Pinpoint the cell where the given text exists, returning its [X, Y] midpoint coordinate. 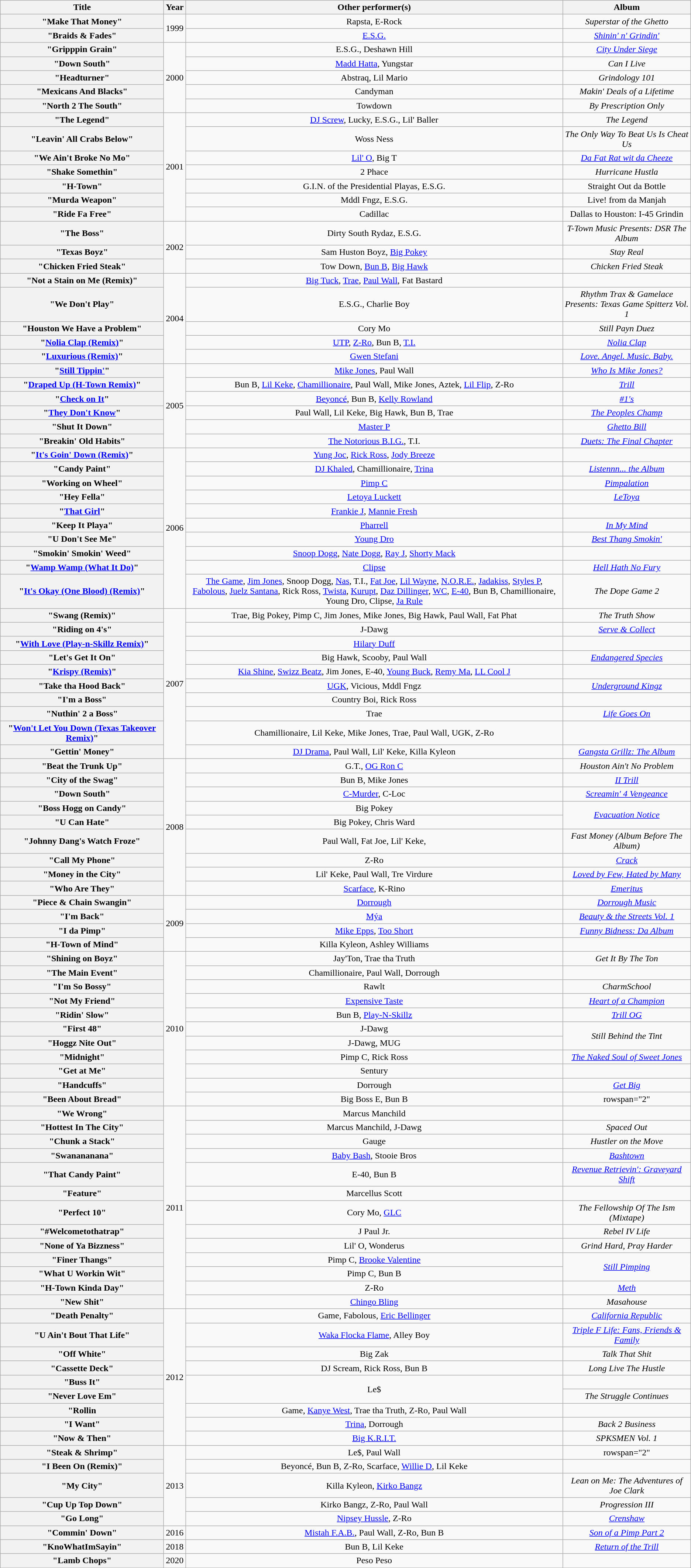
"Steak & Shrimp" [82, 1452]
Funny Bidness: Da Album [627, 930]
"The Boss" [82, 233]
"I Been On (Remix)" [82, 1466]
Best Thang Smokin' [627, 539]
Talk That Shit [627, 1354]
The Truth Show [627, 615]
"Beat the Trunk Up" [82, 766]
Rapsta, E-Rock [374, 21]
"Hottest In The City" [82, 1127]
Kia Shine, Swizz Beatz, Jim Jones, E-40, Young Buck, Remy Ma, LL Cool J [374, 671]
"Braids & Fades" [82, 35]
E.S.G., Charlie Boy [374, 304]
The Only Way To Beat Us Is Cheat Us [627, 139]
Chingo Bling [374, 1302]
In My Mind [627, 525]
"None of Ya Bizzness" [82, 1246]
Evacuation Notice [627, 815]
"Mexicans And Blacks" [82, 92]
Dorrough Music [627, 902]
2 Phace [374, 172]
"Cassette Deck" [82, 1368]
Live! from da Manjah [627, 200]
Le$, Paul Wall [374, 1452]
"We Ain't Broke No Mo" [82, 158]
Rebel IV Life [627, 1232]
"U Ain't Bout That Life" [82, 1335]
"Candy Paint" [82, 469]
Dallas to Houston: I-45 Grindin [627, 214]
Masahouse [627, 1302]
"Not My Friend" [82, 1001]
"Get at Me" [82, 1071]
Rhythm Trax & Gamelace Presents: Texas Game Spitterz Vol. 1 [627, 304]
"Luxurious (Remix)" [82, 356]
Chamillionaire, Paul Wall, Dorrough [374, 973]
Beyoncé, Bun B, Kelly Rowland [374, 398]
"Houston We Have a Problem" [82, 328]
Jay'Ton, Trae tha Truth [374, 959]
DJ Khaled, Chamillionaire, Trina [374, 469]
G.I.N. of the Presidential Playas, E.S.G. [374, 186]
"Hoggz Nite Out" [82, 1043]
"That Candy Paint" [82, 1174]
DJ Screw, Lucky, E.S.G., Lil' Baller [374, 120]
2018 [175, 1547]
Paul Wall, Fat Joe, Lil' Keke, [374, 841]
Hustler on the Move [627, 1141]
"Piece & Chain Swangin" [82, 902]
Snoop Dogg, Nate Dogg, Ray J, Shorty Mack [374, 553]
"Gripppin Grain" [82, 49]
"Make That Money" [82, 21]
"Off White" [82, 1354]
Da Fat Rat wit da Cheeze [627, 158]
"Lamb Chops" [82, 1561]
Underground Kingz [627, 686]
"Shining on Boyz" [82, 959]
Game, Fabolous, Eric Bellinger [374, 1316]
Endangered Species [627, 657]
"Never Love Em" [82, 1396]
Peso Peso [374, 1561]
Progression III [627, 1504]
Superstar of the Ghetto [627, 21]
"U Can Hate" [82, 822]
"The Main Event" [82, 973]
"Money in the City" [82, 874]
"I'm a Boss" [82, 700]
"Shake Somethin" [82, 172]
"It's Goin' Down (Remix)" [82, 455]
Letoya Luckett [374, 497]
Lil' O, Big T [374, 158]
Return of the Trill [627, 1547]
"My City" [82, 1485]
J-Dawg, MUG [374, 1043]
Hell Hath No Fury [627, 567]
Duets: The Final Chapter [627, 441]
"What U Workin Wit" [82, 1274]
2002 [175, 247]
Big Zak [374, 1354]
The Notorious B.I.G., T.I. [374, 441]
Still Payn Duez [627, 328]
Pimp C [374, 483]
"Still Tippin'" [82, 370]
"The Legend" [82, 120]
Can I Live [627, 64]
Long Live The Hustle [627, 1368]
"#Welcometothatrap" [82, 1232]
Baby Bash, Stooie Bros [374, 1156]
"Nolia Clap (Remix)" [82, 342]
"Krispy (Remix)" [82, 671]
Dirty South Rydaz, E.S.G. [374, 233]
#1's [627, 398]
"Draped Up (H-Town Remix)" [82, 384]
"Leavin' All Crabs Below" [82, 139]
Trae [374, 714]
Gangsta Grillz: The Album [627, 752]
"Been About Bread" [82, 1099]
2011 [175, 1208]
2010 [175, 1029]
Life Goes On [627, 714]
Triple F Life: Fans, Friends & Family [627, 1335]
Grind Hard, Pray Harder [627, 1246]
Tow Down, Bun B, Big Hawk [374, 266]
"Let's Get It On" [82, 657]
"U Don't See Me" [82, 539]
2016 [175, 1533]
CharmSchool [627, 987]
Pimp C, Rick Ross [374, 1057]
Trill [627, 384]
"Rollin [82, 1410]
"Ride Fa Free" [82, 214]
Le$ [374, 1389]
Young Dro [374, 539]
DJ Drama, Paul Wall, Lil' Keke, Killa Kyleon [374, 752]
Trae, Big Pokey, Pimp C, Jim Jones, Mike Jones, Big Hawk, Paul Wall, Fat Phat [374, 615]
Serve & Collect [627, 629]
"City of the Swag" [82, 780]
"New Shit" [82, 1302]
Fast Money (Album Before The Album) [627, 841]
"Finer Thangs" [82, 1260]
II Trill [627, 780]
Big Hawk, Scooby, Paul Wall [374, 657]
Rawlt [374, 987]
"Feature" [82, 1194]
Gauge [374, 1141]
By Prescription Only [627, 106]
DJ Scream, Rick Ross, Bun B [374, 1368]
2020 [175, 1561]
"Buss It" [82, 1382]
2007 [175, 684]
"Now & Then" [82, 1438]
"H-Town of Mind" [82, 945]
Sam Huston Boyz, Big Pokey [374, 252]
Cory Mo, GLC [374, 1213]
"Riding on 4's" [82, 629]
"Death Penalty" [82, 1316]
"Perfect 10" [82, 1213]
The Fellowship Of The Ism (Mixtape) [627, 1213]
"Commin' Down" [82, 1533]
"North 2 The South" [82, 106]
Makin' Deals of a Lifetime [627, 92]
"Chicken Fried Steak" [82, 266]
Shinin' n' Grindin' [627, 35]
Crack [627, 860]
Meth [627, 1288]
Hilary Duff [374, 643]
"Headturner" [82, 78]
"It's Okay (One Blood) (Remix)" [82, 591]
"That Girl" [82, 511]
"Ridin' Slow" [82, 1015]
Loved by Few, Hated by Many [627, 874]
Marcus Manchild, J-Dawg [374, 1127]
California Republic [627, 1316]
Who Is Mike Jones? [627, 370]
Master P [374, 427]
"Check on It" [82, 398]
Love. Angel. Music. Baby. [627, 356]
"Breakin' Old Habits" [82, 441]
Trill OG [627, 1015]
E-40, Bun B [374, 1174]
Bashtown [627, 1156]
Mike Epps, Too Short [374, 930]
Year [175, 7]
Madd Hatta, Yungstar [374, 64]
The Peoples Champ [627, 412]
"They Don't Know" [82, 412]
"We Wrong" [82, 1113]
"Chunk a Stack" [82, 1141]
Kirko Bangz, Z-Ro, Paul Wall [374, 1504]
Big Pokey [374, 808]
"I da Pimp" [82, 930]
Beyoncé, Bun B, Z-Ro, Scarface, Willie D, Lil Keke [374, 1466]
The Dope Game 2 [627, 591]
G.T., OG Ron C [374, 766]
Still Behind the Tint [627, 1036]
Country Boi, Rick Ross [374, 700]
Killa Kyleon, Ashley Williams [374, 945]
Expensive Taste [374, 1001]
Listennn... the Album [627, 469]
"Call My Phone" [82, 860]
Back 2 Business [627, 1424]
Screamin' 4 Vengeance [627, 794]
The Legend [627, 120]
"Working on Wheel" [82, 483]
Killa Kyleon, Kirko Bangz [374, 1485]
Trina, Dorrough [374, 1424]
Album [627, 7]
"First 48" [82, 1029]
2005 [175, 405]
2008 [175, 827]
"Boss Hogg on Candy" [82, 808]
Cory Mo [374, 328]
Sentury [374, 1071]
"Smokin' Smokin' Weed" [82, 553]
Pimpalation [627, 483]
Game, Kanye West, Trae tha Truth, Z-Ro, Paul Wall [374, 1410]
Nipsey Hussle, Z-Ro [374, 1519]
Mddl Fngz, E.S.G. [374, 200]
"Texas Boyz" [82, 252]
"Swanananana" [82, 1156]
"Shut It Down" [82, 427]
Son of a Pimp Part 2 [627, 1533]
Towdown [374, 106]
2004 [175, 318]
1999 [175, 28]
"I'm So Bossy" [82, 987]
"H-Town Kinda Day" [82, 1288]
Bun B, Mike Jones [374, 780]
Pimp C, Bun B [374, 1274]
"Swang (Remix)" [82, 615]
Bun B, Lil Keke [374, 1547]
"Cup Up Top Down" [82, 1504]
"Won't Let You Down (Texas Takeover Remix)" [82, 733]
"Nuthin' 2 a Boss" [82, 714]
E.S.G., Deshawn Hill [374, 49]
C-Murder, C-Loc [374, 794]
Still Pimping [627, 1267]
Hurricane Hustla [627, 172]
Scarface, K-Rino [374, 888]
Get It By The Ton [627, 959]
Chamillionaire, Lil Keke, Mike Jones, Trae, Paul Wall, UGK, Z-Ro [374, 733]
Big Boss E, Bun B [374, 1099]
UTP, Z-Ro, Bun B, T.I. [374, 342]
Get Big [627, 1085]
Candyman [374, 92]
T-Town Music Presents: DSR The Album [627, 233]
Other performer(s) [374, 7]
UGK, Vicious, Mddl Fngz [374, 686]
"I'm Back" [82, 916]
2001 [175, 167]
2006 [175, 528]
Ghetto Bill [627, 427]
"Hey Fella" [82, 497]
2000 [175, 78]
Emeritus [627, 888]
Straight Out da Bottle [627, 186]
Lil' O, Wonderus [374, 1246]
Grindology 101 [627, 78]
Frankie J, Mannie Fresh [374, 511]
Revenue Retrievin': Graveyard Shift [627, 1174]
Abstraq, Lil Mario [374, 78]
"Handcuffs" [82, 1085]
"Who Are They" [82, 888]
Bun B, Lil Keke, Chamillionaire, Paul Wall, Mike Jones, Aztek, Lil Flip, Z-Ro [374, 384]
"KnoWhatImSayin" [82, 1547]
Bun B, Play-N-Skillz [374, 1015]
Waka Flocka Flame, Alley Boy [374, 1335]
Title [82, 7]
"We Don't Play" [82, 304]
Mistah F.A.B., Paul Wall, Z-Ro, Bun B [374, 1533]
Big K.R.I.T. [374, 1438]
Paul Wall, Lil Keke, Big Hawk, Bun B, Trae [374, 412]
Marcus Manchild [374, 1113]
City Under Siege [627, 49]
"Go Long" [82, 1519]
Pharrell [374, 525]
Big Pokey, Chris Ward [374, 822]
Clipse [374, 567]
Spaced Out [627, 1127]
"Gettin' Money" [82, 752]
Heart of a Champion [627, 1001]
Woss Ness [374, 139]
Yung Joc, Rick Ross, Jody Breeze [374, 455]
SPKSMEN Vol. 1 [627, 1438]
2012 [175, 1377]
Pimp C, Brooke Valentine [374, 1260]
Chicken Fried Steak [627, 266]
The Naked Soul of Sweet Jones [627, 1057]
2009 [175, 923]
Crenshaw [627, 1519]
Beauty & the Streets Vol. 1 [627, 916]
"Take tha Hood Back" [82, 686]
Lil' Keke, Paul Wall, Tre Virdure [374, 874]
Cadillac [374, 214]
Lean on Me: The Adventures of Joe Clark [627, 1485]
"Wamp Wamp (What It Do)" [82, 567]
Big Tuck, Trae, Paul Wall, Fat Bastard [374, 280]
2013 [175, 1485]
Gwen Stefani [374, 356]
LeToya [627, 497]
Nolia Clap [627, 342]
Stay Real [627, 252]
Marcellus Scott [374, 1194]
E.S.G. [374, 35]
"I Want" [82, 1424]
"H-Town" [82, 186]
The Struggle Continues [627, 1396]
"Keep It Playa" [82, 525]
"Murda Weapon" [82, 200]
J Paul Jr. [374, 1232]
Mýa [374, 916]
"Midnight" [82, 1057]
"With Love (Play-n-Skillz Remix)" [82, 643]
"Not a Stain on Me (Remix)" [82, 280]
Mike Jones, Paul Wall [374, 370]
Houston Ain't No Problem [627, 766]
"Johnny Dang's Watch Froze" [82, 841]
